Provide the [X, Y] coordinate of the cell's center where the given text is located.  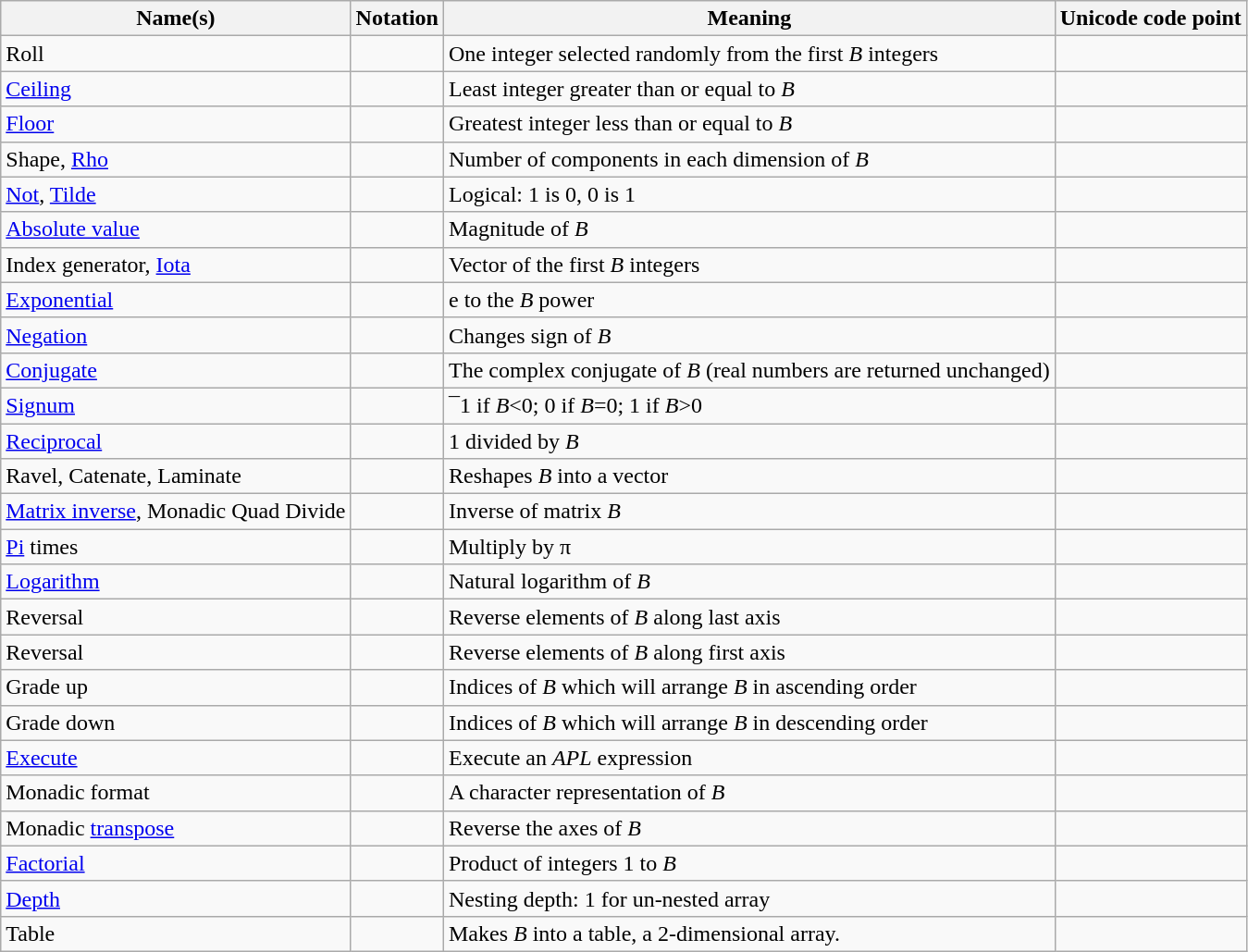
Reverse elements of B along last axis [749, 617]
Exponential [176, 300]
Reshapes B into a vector [749, 476]
One integer selected randomly from the first B integers [749, 54]
Meaning [749, 19]
Table [176, 933]
e to the B power [749, 300]
1 divided by B [749, 441]
Ravel, Catenate, Laminate [176, 476]
Signum [176, 405]
Nesting depth: 1 for un-nested array [749, 898]
Absolute value [176, 229]
Execute an APL expression [749, 758]
Factorial [176, 863]
Monadic transpose [176, 828]
Conjugate [176, 370]
Ceiling [176, 89]
Unicode code point [1151, 19]
Magnitude of B [749, 229]
Pi times [176, 547]
Greatest integer less than or equal to B [749, 124]
Roll [176, 54]
Natural logarithm of B [749, 582]
Reverse elements of B along first axis [749, 652]
Makes B into a table, a 2-dimensional array. [749, 933]
Indices of B which will arrange B in descending order [749, 723]
Least integer greater than or equal to B [749, 89]
Notation [397, 19]
Number of components in each dimension of B [749, 159]
Multiply by π [749, 547]
A character representation of B [749, 793]
The complex conjugate of B (real numbers are returned unchanged) [749, 370]
Grade up [176, 687]
Grade down [176, 723]
Index generator, Iota [176, 265]
Vector of the first B integers [749, 265]
Product of integers 1 to B [749, 863]
Negation [176, 335]
Floor [176, 124]
Monadic format [176, 793]
Execute [176, 758]
Name(s) [176, 19]
Reciprocal [176, 441]
Not, Tilde [176, 194]
Shape, Rho [176, 159]
Reverse the axes of B [749, 828]
Indices of B which will arrange B in ascending order [749, 687]
Matrix inverse, Monadic Quad Divide [176, 512]
Inverse of matrix B [749, 512]
Logarithm [176, 582]
Depth [176, 898]
¯1 if B<0; 0 if B=0; 1 if B>0 [749, 405]
Changes sign of B [749, 335]
Logical: 1 is 0, 0 is 1 [749, 194]
